Scan for the cell matching the given text and deliver its (x, y) coordinate at center. 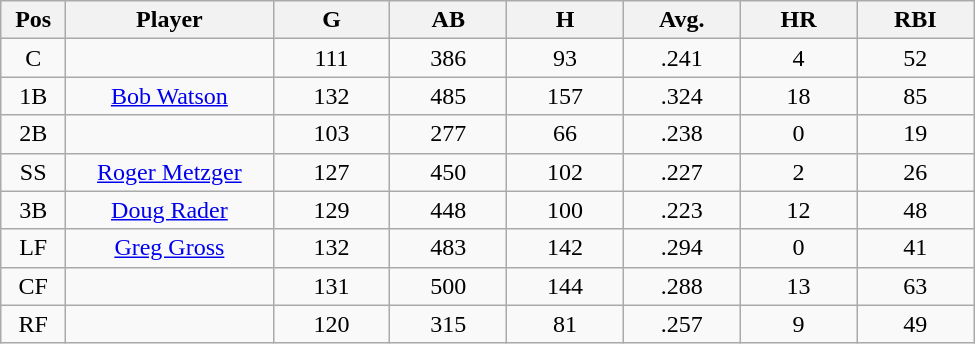
85 (916, 96)
1B (34, 96)
RBI (916, 20)
2B (34, 134)
63 (916, 286)
.294 (682, 248)
41 (916, 248)
500 (448, 286)
C (34, 58)
450 (448, 172)
131 (332, 286)
2 (798, 172)
103 (332, 134)
483 (448, 248)
52 (916, 58)
277 (448, 134)
485 (448, 96)
RF (34, 324)
Pos (34, 20)
.324 (682, 96)
12 (798, 210)
.238 (682, 134)
48 (916, 210)
.223 (682, 210)
Doug Rader (170, 210)
CF (34, 286)
66 (566, 134)
.241 (682, 58)
144 (566, 286)
Roger Metzger (170, 172)
.288 (682, 286)
19 (916, 134)
18 (798, 96)
26 (916, 172)
AB (448, 20)
Greg Gross (170, 248)
315 (448, 324)
9 (798, 324)
49 (916, 324)
Avg. (682, 20)
4 (798, 58)
LF (34, 248)
SS (34, 172)
448 (448, 210)
.257 (682, 324)
Player (170, 20)
13 (798, 286)
HR (798, 20)
111 (332, 58)
.227 (682, 172)
142 (566, 248)
3B (34, 210)
120 (332, 324)
H (566, 20)
129 (332, 210)
386 (448, 58)
127 (332, 172)
93 (566, 58)
100 (566, 210)
G (332, 20)
157 (566, 96)
81 (566, 324)
Bob Watson (170, 96)
102 (566, 172)
